For the text-containing cell, return its midpoint in [X, Y] coordinate format. 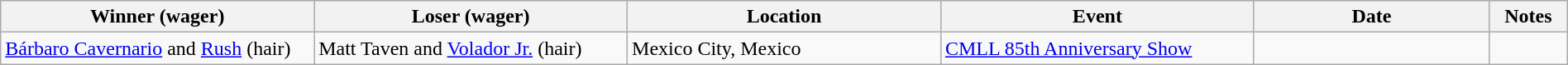
Matt Taven and Volador Jr. (hair) [471, 48]
Event [1097, 17]
Loser (wager) [471, 17]
Notes [1528, 17]
Location [784, 17]
CMLL 85th Anniversary Show [1097, 48]
Winner (wager) [157, 17]
Date [1371, 17]
Bárbaro Cavernario and Rush (hair) [157, 48]
Mexico City, Mexico [784, 48]
